Capture the cell that displays the provided text and extract its (X, Y) central coordinate. 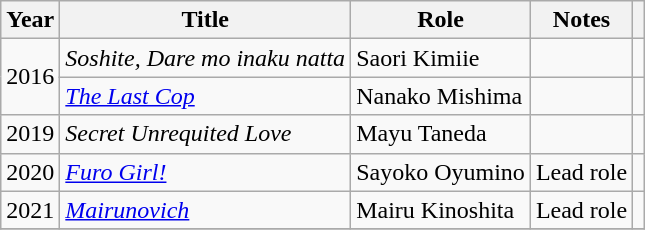
2019 (30, 134)
Title (206, 20)
2016 (30, 77)
Soshite, Dare mo inaku natta (206, 58)
2020 (30, 172)
The Last Cop (206, 96)
Nanako Mishima (441, 96)
Mayu Taneda (441, 134)
Furo Girl! (206, 172)
Secret Unrequited Love (206, 134)
Mairu Kinoshita (441, 210)
2021 (30, 210)
Notes (581, 20)
Sayoko Oyumino (441, 172)
Mairunovich (206, 210)
Year (30, 20)
Role (441, 20)
Saori Kimiie (441, 58)
